Return the (x, y) coordinate for the center point of the cell that contains the specified text.  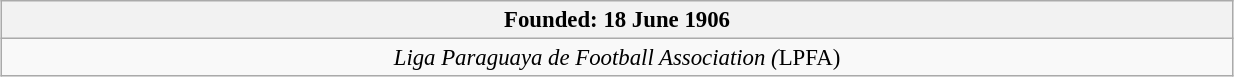
Liga Paraguaya de Football Association (LPFA) (618, 57)
Founded: 18 June 1906 (618, 20)
